Return the [x, y] coordinate for the center point of the cell that contains the specified text.  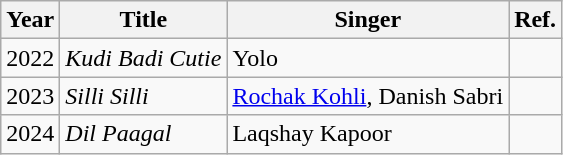
Rochak Kohli, Danish Sabri [368, 96]
Laqshay Kapoor [368, 134]
2023 [30, 96]
2022 [30, 58]
Ref. [536, 20]
Kudi Badi Cutie [144, 58]
Yolo [368, 58]
Singer [368, 20]
2024 [30, 134]
Year [30, 20]
Title [144, 20]
Silli Silli [144, 96]
Dil Paagal [144, 134]
